Locate the cell with the specified text and output its (X, Y) center coordinate. 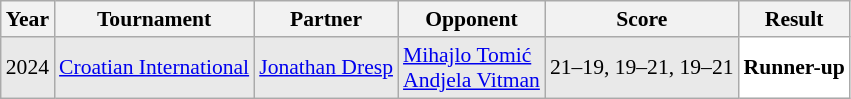
Mihajlo Tomić Andjela Vitman (472, 68)
Partner (326, 19)
Runner-up (794, 68)
Opponent (472, 19)
Score (642, 19)
21–19, 19–21, 19–21 (642, 68)
2024 (28, 68)
Jonathan Dresp (326, 68)
Result (794, 19)
Croatian International (154, 68)
Year (28, 19)
Tournament (154, 19)
